Determine the (x, y) coordinate at the center of the cell enclosing the given text.  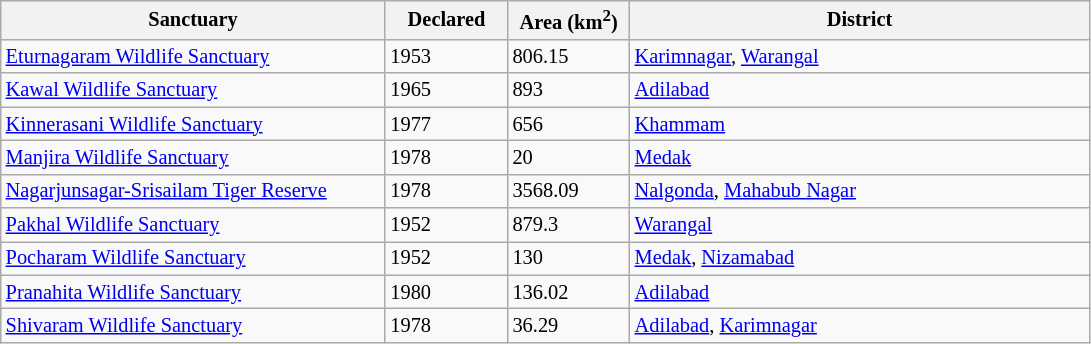
130 (569, 258)
3568.09 (569, 191)
Shivaram Wildlife Sanctuary (194, 326)
Area (km2) (569, 20)
Eturnagaram Wildlife Sanctuary (194, 56)
Sanctuary (194, 20)
Declared (446, 20)
Medak (860, 157)
Nalgonda, Mahabub Nagar (860, 191)
1980 (446, 292)
656 (569, 124)
Khammam (860, 124)
Pocharam Wildlife Sanctuary (194, 258)
Kinnerasani Wildlife Sanctuary (194, 124)
Pakhal Wildlife Sanctuary (194, 225)
806.15 (569, 56)
Warangal (860, 225)
Kawal Wildlife Sanctuary (194, 90)
36.29 (569, 326)
879.3 (569, 225)
1965 (446, 90)
893 (569, 90)
Medak, Nizamabad (860, 258)
Pranahita Wildlife Sanctuary (194, 292)
20 (569, 157)
Karimnagar, Warangal (860, 56)
Adilabad, Karimnagar (860, 326)
1977 (446, 124)
Nagarjunsagar-Srisailam Tiger Reserve (194, 191)
1953 (446, 56)
136.02 (569, 292)
District (860, 20)
Manjira Wildlife Sanctuary (194, 157)
